Extract the [x, y] coordinate from the center of the cell holding the provided text.  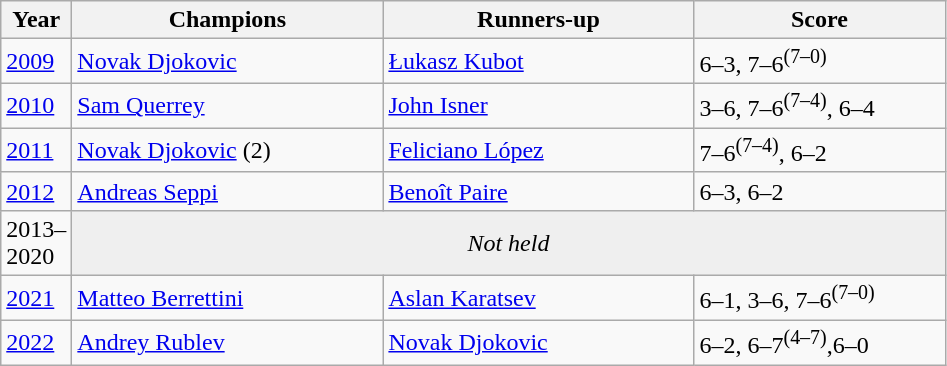
2012 [36, 191]
6–3, 6–2 [820, 191]
Runners-up [538, 20]
Score [820, 20]
Sam Querrey [228, 106]
2013–2020 [36, 244]
2021 [36, 298]
Łukasz Kubot [538, 62]
7–6(7–4), 6–2 [820, 150]
Feliciano López [538, 150]
Year [36, 20]
Not held [508, 244]
2009 [36, 62]
2011 [36, 150]
Andreas Seppi [228, 191]
6–2, 6–7(4–7),6–0 [820, 342]
Andrey Rublev [228, 342]
2010 [36, 106]
6–3, 7–6(7–0) [820, 62]
Benoît Paire [538, 191]
Aslan Karatsev [538, 298]
3–6, 7–6(7–4), 6–4 [820, 106]
Novak Djokovic (2) [228, 150]
Champions [228, 20]
John Isner [538, 106]
6–1, 3–6, 7–6(7–0) [820, 298]
Matteo Berrettini [228, 298]
2022 [36, 342]
